Pinpoint the cell where the given text exists, returning its [X, Y] midpoint coordinate. 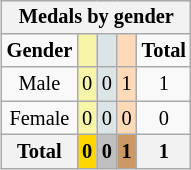
Male [40, 84]
Gender [40, 51]
Female [40, 118]
Medals by gender [96, 17]
